Search for the cell housing the specified text and yield its (X, Y) center coordinate. 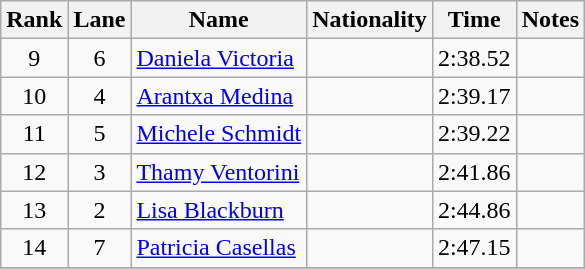
Michele Schmidt (219, 134)
Name (219, 20)
Thamy Ventorini (219, 172)
12 (34, 172)
2:41.86 (474, 172)
3 (100, 172)
9 (34, 58)
Patricia Casellas (219, 248)
2:39.17 (474, 96)
2 (100, 210)
13 (34, 210)
Notes (550, 20)
2:39.22 (474, 134)
2:47.15 (474, 248)
Time (474, 20)
14 (34, 248)
4 (100, 96)
Lane (100, 20)
2:44.86 (474, 210)
6 (100, 58)
7 (100, 248)
2:38.52 (474, 58)
10 (34, 96)
11 (34, 134)
Rank (34, 20)
Daniela Victoria (219, 58)
Lisa Blackburn (219, 210)
5 (100, 134)
Arantxa Medina (219, 96)
Nationality (370, 20)
